Find where the given text appears and provide that cell's center as (x, y) coordinate. 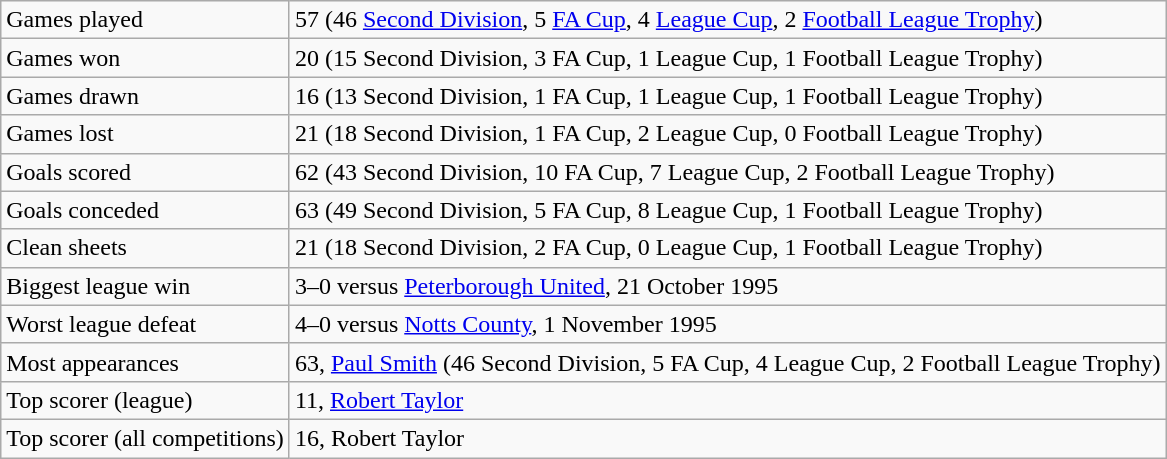
Most appearances (146, 362)
62 (43 Second Division, 10 FA Cup, 7 League Cup, 2 Football League Trophy) (728, 172)
21 (18 Second Division, 2 FA Cup, 0 League Cup, 1 Football League Trophy) (728, 248)
20 (15 Second Division, 3 FA Cup, 1 League Cup, 1 Football League Trophy) (728, 58)
Games lost (146, 134)
16, Robert Taylor (728, 438)
Goals conceded (146, 210)
57 (46 Second Division, 5 FA Cup, 4 League Cup, 2 Football League Trophy) (728, 20)
Games drawn (146, 96)
16 (13 Second Division, 1 FA Cup, 1 League Cup, 1 Football League Trophy) (728, 96)
11, Robert Taylor (728, 400)
63, Paul Smith (46 Second Division, 5 FA Cup, 4 League Cup, 2 Football League Trophy) (728, 362)
Clean sheets (146, 248)
Games won (146, 58)
Games played (146, 20)
Top scorer (league) (146, 400)
Top scorer (all competitions) (146, 438)
Biggest league win (146, 286)
21 (18 Second Division, 1 FA Cup, 2 League Cup, 0 Football League Trophy) (728, 134)
4–0 versus Notts County, 1 November 1995 (728, 324)
Worst league defeat (146, 324)
63 (49 Second Division, 5 FA Cup, 8 League Cup, 1 Football League Trophy) (728, 210)
Goals scored (146, 172)
3–0 versus Peterborough United, 21 October 1995 (728, 286)
